For the text-containing cell, return its midpoint in [x, y] coordinate format. 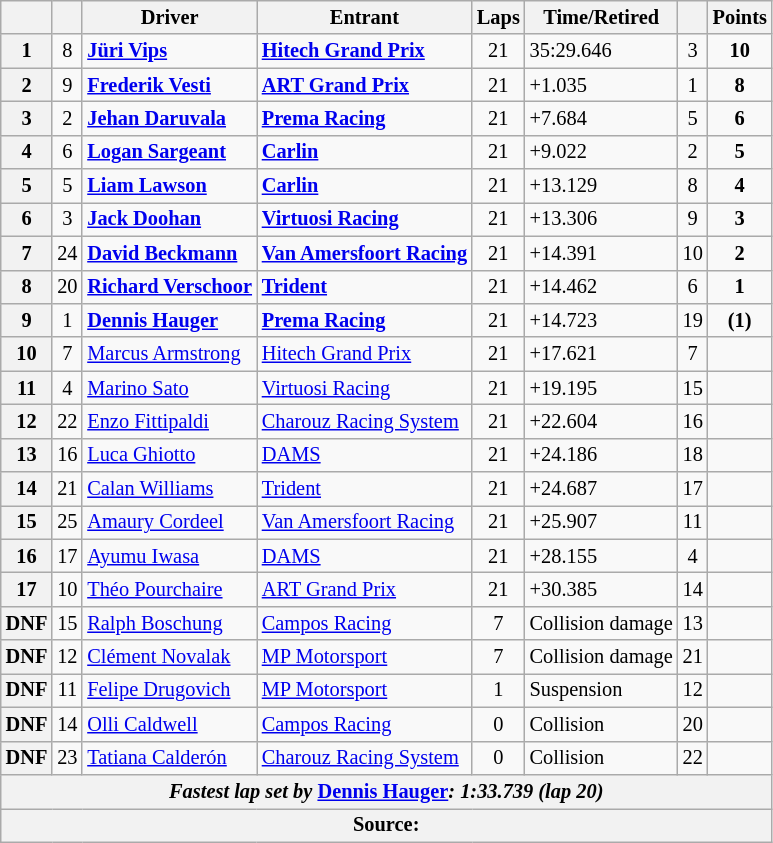
Laps [498, 17]
Richard Verschoor [169, 287]
+7.684 [602, 118]
25 [67, 522]
+13.306 [602, 219]
Points [740, 17]
Dennis Hauger [169, 320]
David Beckmann [169, 253]
+24.186 [602, 455]
35:29.646 [602, 51]
Fastest lap set by Dennis Hauger: 1:33.739 (lap 20) [386, 791]
Frederik Vesti [169, 85]
Tatiana Calderón [169, 758]
Jack Doohan [169, 219]
Ayumu Iwasa [169, 556]
Entrant [364, 17]
Calan Williams [169, 489]
+13.129 [602, 186]
+28.155 [602, 556]
(1) [740, 320]
Jüri Vips [169, 51]
+19.195 [602, 388]
18 [693, 455]
Suspension [602, 690]
Driver [169, 17]
+22.604 [602, 421]
+14.462 [602, 287]
+25.907 [602, 522]
Clément Novalak [169, 657]
Logan Sargeant [169, 152]
23 [67, 758]
Jehan Daruvala [169, 118]
Ralph Boschung [169, 623]
+9.022 [602, 152]
+24.687 [602, 489]
Luca Ghiotto [169, 455]
+14.723 [602, 320]
Felipe Drugovich [169, 690]
+14.391 [602, 253]
Olli Caldwell [169, 724]
+17.621 [602, 354]
+30.385 [602, 589]
Marino Sato [169, 388]
Liam Lawson [169, 186]
Théo Pourchaire [169, 589]
+1.035 [602, 85]
Enzo Fittipaldi [169, 421]
19 [693, 320]
Time/Retired [602, 17]
Source: [386, 825]
24 [67, 253]
Amaury Cordeel [169, 522]
Marcus Armstrong [169, 354]
